Pinpoint the cell where the given text exists, returning its (X, Y) midpoint coordinate. 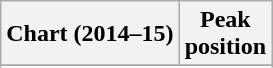
Chart (2014–15) (90, 34)
Peak position (225, 34)
